Provide the (X, Y) coordinate of the cell's center where the given text is located.  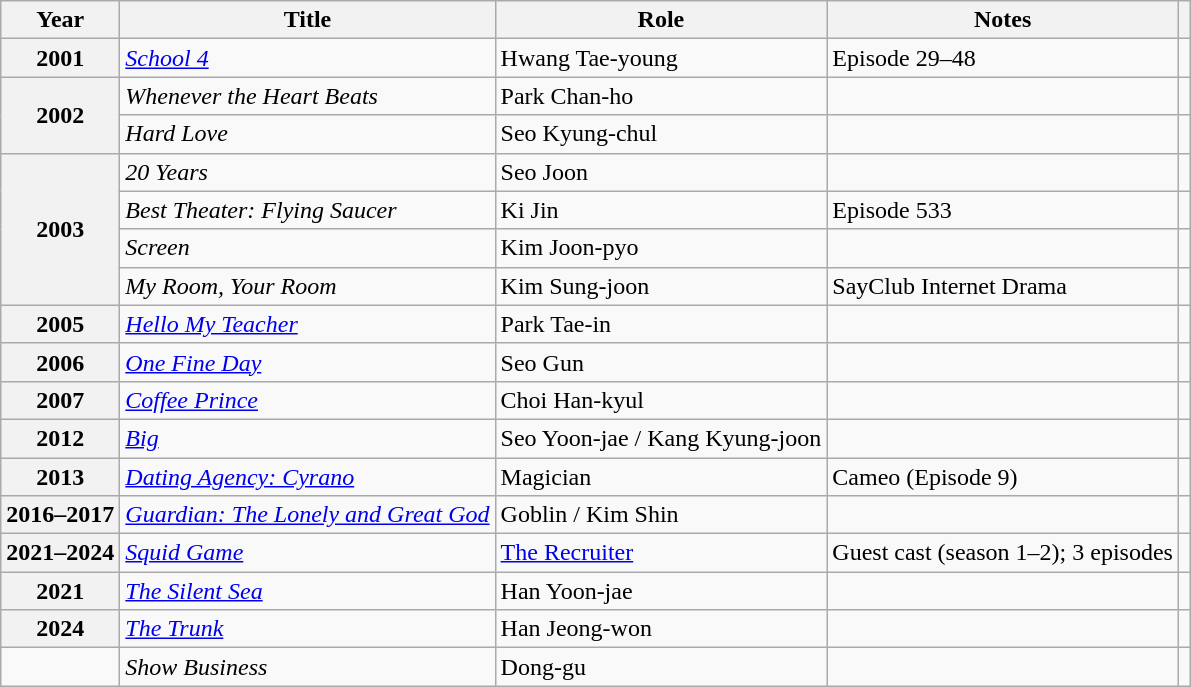
2021 (60, 591)
Park Chan-ho (661, 96)
Kim Sung-joon (661, 286)
Ki Jin (661, 210)
My Room, Your Room (308, 286)
Kim Joon-pyo (661, 248)
Whenever the Heart Beats (308, 96)
Dating Agency: Cyrano (308, 477)
Magician (661, 477)
2016–2017 (60, 515)
Guardian: The Lonely and Great God (308, 515)
Episode 29–48 (1003, 58)
Title (308, 20)
Squid Game (308, 553)
Han Jeong-won (661, 629)
Dong-gu (661, 667)
Seo Kyung-chul (661, 134)
One Fine Day (308, 362)
2006 (60, 362)
Notes (1003, 20)
Coffee Prince (308, 400)
Episode 533 (1003, 210)
The Silent Sea (308, 591)
2012 (60, 438)
The Recruiter (661, 553)
Guest cast (season 1–2); 3 episodes (1003, 553)
20 Years (308, 172)
Hello My Teacher (308, 324)
Screen (308, 248)
2013 (60, 477)
Han Yoon-jae (661, 591)
The Trunk (308, 629)
Hard Love (308, 134)
Park Tae-in (661, 324)
2001 (60, 58)
Role (661, 20)
Seo Yoon-jae / Kang Kyung-joon (661, 438)
2002 (60, 115)
2024 (60, 629)
Choi Han-kyul (661, 400)
2005 (60, 324)
Goblin / Kim Shin (661, 515)
Big (308, 438)
Best Theater: Flying Saucer (308, 210)
Hwang Tae-young (661, 58)
Show Business (308, 667)
2021–2024 (60, 553)
2003 (60, 229)
Year (60, 20)
Seo Joon (661, 172)
School 4 (308, 58)
2007 (60, 400)
Cameo (Episode 9) (1003, 477)
SayClub Internet Drama (1003, 286)
Seo Gun (661, 362)
